Scan for the cell matching the given text and deliver its (x, y) coordinate at center. 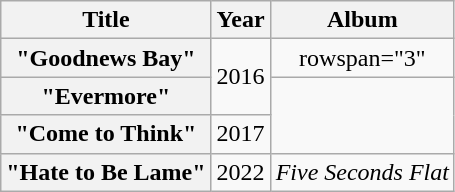
Title (106, 20)
"Evermore" (106, 96)
2017 (240, 134)
rowspan="3" (362, 58)
Five Seconds Flat (362, 172)
Album (362, 20)
Year (240, 20)
"Goodnews Bay" (106, 58)
2022 (240, 172)
"Come to Think" (106, 134)
"Hate to Be Lame" (106, 172)
2016 (240, 77)
